From the cell containing the given text, extract its center point as (x, y) coordinate. 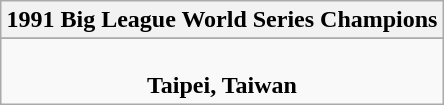
1991 Big League World Series Champions (222, 20)
Taipei, Taiwan (222, 72)
